Output the [X, Y] coordinate of the center of the cell containing the given text.  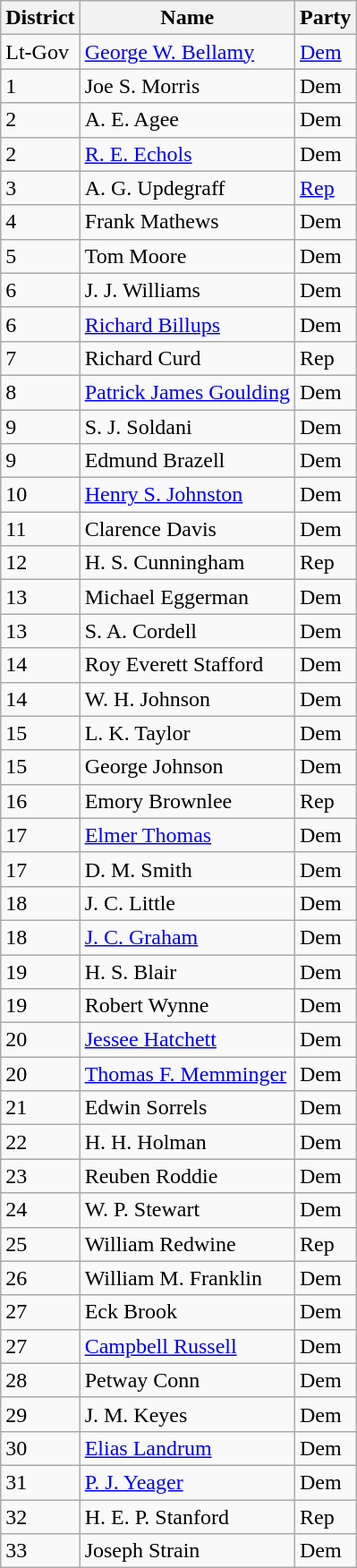
25 [40, 1244]
12 [40, 563]
Frank Mathews [187, 222]
16 [40, 801]
Roy Everett Stafford [187, 665]
H. H. Holman [187, 1142]
Richard Billups [187, 324]
Robert Wynne [187, 1006]
Name [187, 18]
Richard Curd [187, 358]
Lt-Gov [40, 52]
33 [40, 1551]
H. E. P. Stanford [187, 1517]
Elias Landrum [187, 1448]
George Johnson [187, 767]
Tom Moore [187, 256]
S. J. Soldani [187, 427]
Edwin Sorrels [187, 1108]
J. J. Williams [187, 290]
A. G. Updegraff [187, 188]
Henry S. Johnston [187, 495]
J. C. Little [187, 903]
J. C. Graham [187, 937]
District [40, 18]
Party [325, 18]
W. P. Stewart [187, 1210]
24 [40, 1210]
Jessee Hatchett [187, 1040]
29 [40, 1414]
Joe S. Morris [187, 86]
7 [40, 358]
S. A. Cordell [187, 631]
5 [40, 256]
23 [40, 1176]
Reuben Roddie [187, 1176]
11 [40, 529]
22 [40, 1142]
Emory Brownlee [187, 801]
1 [40, 86]
H. S. Cunningham [187, 563]
Petway Conn [187, 1380]
Campbell Russell [187, 1346]
10 [40, 495]
32 [40, 1517]
R. E. Echols [187, 154]
A. E. Agee [187, 120]
Edmund Brazell [187, 461]
26 [40, 1278]
George W. Bellamy [187, 52]
30 [40, 1448]
Elmer Thomas [187, 835]
W. H. Johnson [187, 699]
William M. Franklin [187, 1278]
Michael Eggerman [187, 597]
D. M. Smith [187, 869]
P. J. Yeager [187, 1482]
William Redwine [187, 1244]
28 [40, 1380]
Thomas F. Memminger [187, 1074]
31 [40, 1482]
21 [40, 1108]
8 [40, 392]
Clarence Davis [187, 529]
Joseph Strain [187, 1551]
Patrick James Goulding [187, 392]
Eck Brook [187, 1312]
4 [40, 222]
H. S. Blair [187, 971]
J. M. Keyes [187, 1414]
L. K. Taylor [187, 733]
3 [40, 188]
